Provide the [X, Y] coordinate of the cell's center where the given text is located.  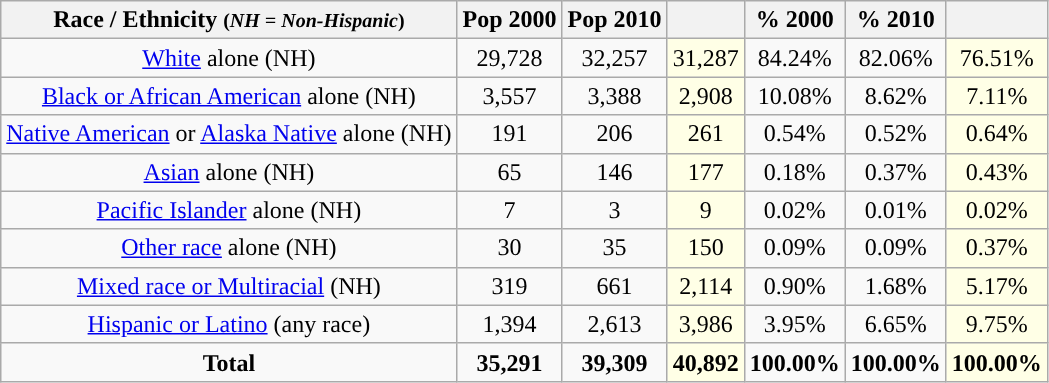
146 [614, 172]
29,728 [510, 58]
0.52% [896, 134]
82.06% [896, 58]
32,257 [614, 58]
Hispanic or Latino (any race) [229, 324]
Other race alone (NH) [229, 248]
84.24% [794, 58]
0.18% [794, 172]
0.64% [996, 134]
Mixed race or Multiracial (NH) [229, 286]
Pop 2000 [510, 20]
Pop 2010 [614, 20]
191 [510, 134]
9 [706, 210]
3.95% [794, 324]
1.68% [896, 286]
3,557 [510, 96]
7 [510, 210]
8.62% [896, 96]
65 [510, 172]
319 [510, 286]
3,388 [614, 96]
Native American or Alaska Native alone (NH) [229, 134]
3,986 [706, 324]
7.11% [996, 96]
Total [229, 362]
76.51% [996, 58]
40,892 [706, 362]
2,613 [614, 324]
0.90% [794, 286]
9.75% [996, 324]
Black or African American alone (NH) [229, 96]
0.54% [794, 134]
1,394 [510, 324]
Asian alone (NH) [229, 172]
35 [614, 248]
2,908 [706, 96]
White alone (NH) [229, 58]
0.01% [896, 210]
661 [614, 286]
39,309 [614, 362]
Pacific Islander alone (NH) [229, 210]
35,291 [510, 362]
5.17% [996, 286]
Race / Ethnicity (NH = Non-Hispanic) [229, 20]
150 [706, 248]
6.65% [896, 324]
30 [510, 248]
10.08% [794, 96]
177 [706, 172]
% 2000 [794, 20]
% 2010 [896, 20]
31,287 [706, 58]
0.43% [996, 172]
261 [706, 134]
3 [614, 210]
2,114 [706, 286]
206 [614, 134]
